Determine the (X, Y) coordinate at the center of the cell enclosing the given text.  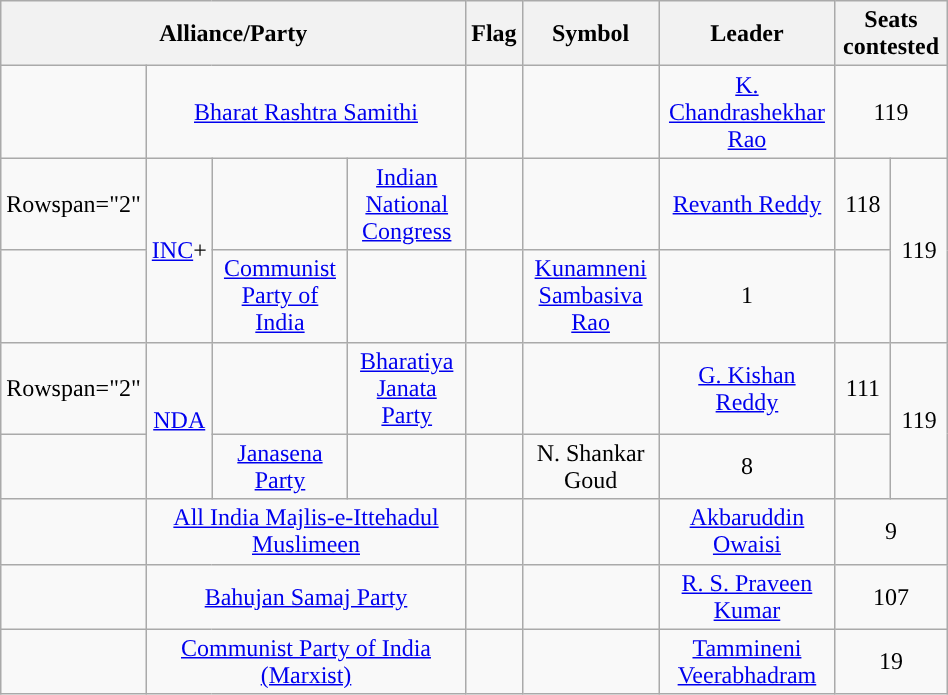
118 (863, 204)
Tammineni Veerabhadram (747, 662)
R. S. Praveen Kumar (747, 596)
Communist Party of India (Marxist) (306, 662)
8 (747, 466)
Bharatiya Janata Party (407, 388)
Bahujan Samaj Party (306, 596)
G. Kishan Reddy (747, 388)
Seats contested (891, 34)
Revanth Reddy (747, 204)
107 (891, 596)
NDA (179, 420)
19 (891, 662)
Flag (494, 34)
Leader (747, 34)
All India Majlis-e-Ittehadul Muslimeen (306, 532)
K. Chandrashekhar Rao (747, 112)
1 (747, 296)
Janasena Party (280, 466)
Indian National Congress (407, 204)
Alliance/Party (234, 34)
Akbaruddin Owaisi (747, 532)
Bharat Rashtra Samithi (306, 112)
Symbol (590, 34)
N. Shankar Goud (590, 466)
Communist Party of India (280, 296)
Kunamneni Sambasiva Rao (590, 296)
INC+ (179, 250)
111 (863, 388)
9 (891, 532)
